Detect which cell encompasses the target text, then output its [X, Y] center coordinate. 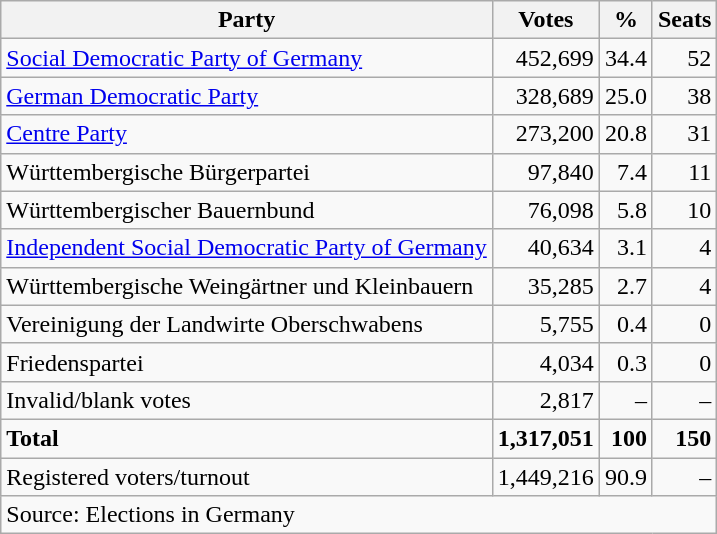
40,634 [546, 248]
Centre Party [247, 134]
5.8 [626, 210]
0.4 [626, 324]
4,034 [546, 362]
Party [247, 20]
Social Democratic Party of Germany [247, 58]
328,689 [546, 96]
35,285 [546, 286]
273,200 [546, 134]
31 [684, 134]
90.9 [626, 477]
1,317,051 [546, 438]
7.4 [626, 172]
2,817 [546, 400]
100 [626, 438]
Württembergische Weingärtner und Kleinbauern [247, 286]
150 [684, 438]
Registered voters/turnout [247, 477]
20.8 [626, 134]
5,755 [546, 324]
11 [684, 172]
Württembergischer Bauernbund [247, 210]
Total [247, 438]
Independent Social Democratic Party of Germany [247, 248]
52 [684, 58]
Vereinigung der Landwirte Oberschwabens [247, 324]
25.0 [626, 96]
452,699 [546, 58]
0.3 [626, 362]
76,098 [546, 210]
German Democratic Party [247, 96]
% [626, 20]
Votes [546, 20]
Friedenspartei [247, 362]
Württembergische Bürgerpartei [247, 172]
38 [684, 96]
Source: Elections in Germany [359, 515]
3.1 [626, 248]
34.4 [626, 58]
Invalid/blank votes [247, 400]
10 [684, 210]
Seats [684, 20]
2.7 [626, 286]
97,840 [546, 172]
1,449,216 [546, 477]
